For the text-containing cell, return its midpoint in [X, Y] coordinate format. 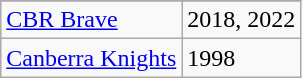
Canberra Knights [92, 58]
CBR Brave [92, 20]
2018, 2022 [242, 20]
1998 [242, 58]
